For the text-containing cell, return its midpoint in (X, Y) coordinate format. 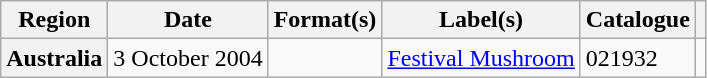
Australia (54, 58)
Festival Mushroom (481, 58)
Catalogue (638, 20)
021932 (638, 58)
Label(s) (481, 20)
Region (54, 20)
Date (188, 20)
Format(s) (325, 20)
3 October 2004 (188, 58)
